From the cell containing the given text, extract its center point as (X, Y) coordinate. 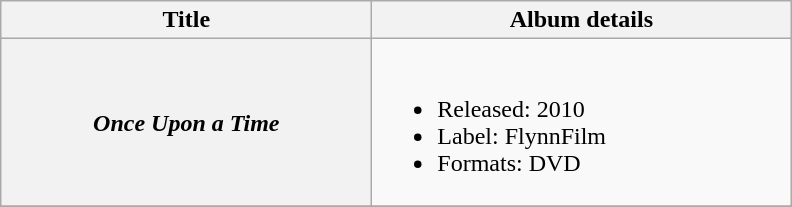
Once Upon a Time (186, 122)
Title (186, 20)
Album details (582, 20)
Released: 2010Label: FlynnFilmFormats: DVD (582, 122)
